For the text-containing cell, return its midpoint in (x, y) coordinate format. 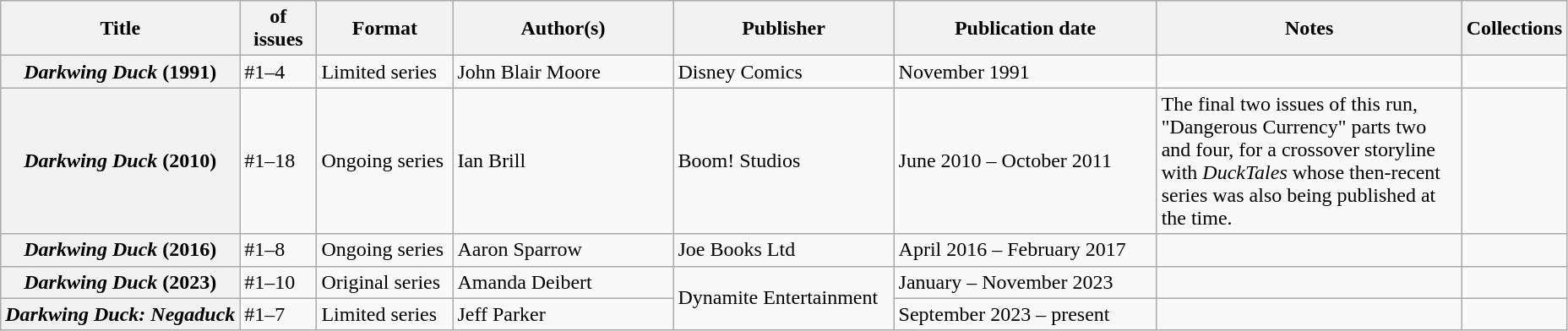
#1–10 (279, 282)
Amanda Deibert (563, 282)
Jeff Parker (563, 314)
John Blair Moore (563, 72)
Author(s) (563, 29)
Aaron Sparrow (563, 250)
Joe Books Ltd (784, 250)
June 2010 – October 2011 (1026, 160)
Boom! Studios (784, 160)
Publisher (784, 29)
#1–4 (279, 72)
Disney Comics (784, 72)
#1–18 (279, 160)
January – November 2023 (1026, 282)
Ian Brill (563, 160)
Darkwing Duck (1991) (120, 72)
April 2016 – February 2017 (1026, 250)
Darkwing Duck (2016) (120, 250)
Dynamite Entertainment (784, 298)
Original series (385, 282)
September 2023 – present (1026, 314)
Title (120, 29)
Darkwing Duck (2010) (120, 160)
of issues (279, 29)
#1–8 (279, 250)
Collections (1514, 29)
November 1991 (1026, 72)
Darkwing Duck (2023) (120, 282)
Format (385, 29)
#1–7 (279, 314)
Notes (1309, 29)
Darkwing Duck: Negaduck (120, 314)
Publication date (1026, 29)
